Extract the (X, Y) coordinate from the center of the cell holding the provided text.  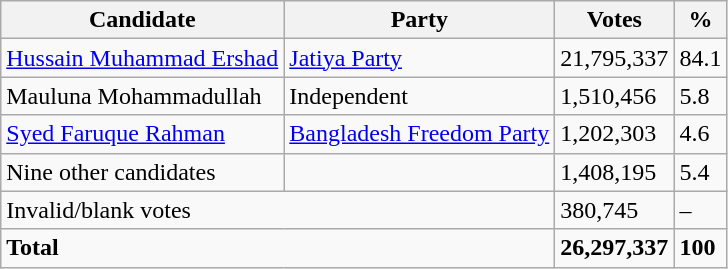
Jatiya Party (420, 58)
Hussain Muhammad Ershad (142, 58)
380,745 (614, 210)
Total (278, 248)
Independent (420, 96)
26,297,337 (614, 248)
% (700, 20)
Party (420, 20)
1,202,303 (614, 134)
Mauluna Mohammadullah (142, 96)
100 (700, 248)
84.1 (700, 58)
Candidate (142, 20)
21,795,337 (614, 58)
Bangladesh Freedom Party (420, 134)
Syed Faruque Rahman (142, 134)
Invalid/blank votes (278, 210)
5.8 (700, 96)
Votes (614, 20)
1,408,195 (614, 172)
4.6 (700, 134)
– (700, 210)
1,510,456 (614, 96)
5.4 (700, 172)
Nine other candidates (142, 172)
